Scan for the cell matching the given text and deliver its [x, y] coordinate at center. 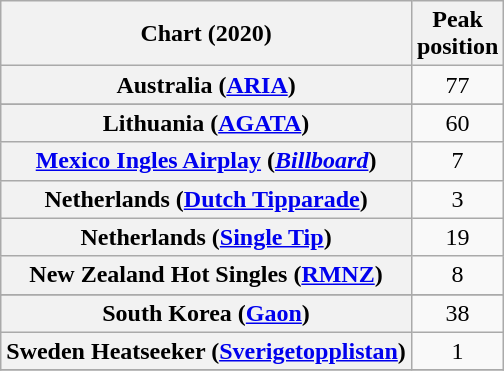
Lithuania (AGATA) [206, 123]
Australia (ARIA) [206, 85]
Netherlands (Dutch Tipparade) [206, 199]
Netherlands (Single Tip) [206, 237]
3 [457, 199]
New Zealand Hot Singles (RMNZ) [206, 275]
Mexico Ingles Airplay (Billboard) [206, 161]
60 [457, 123]
19 [457, 237]
1 [457, 351]
Chart (2020) [206, 34]
Sweden Heatseeker (Sverigetopplistan) [206, 351]
Peakposition [457, 34]
7 [457, 161]
8 [457, 275]
38 [457, 313]
South Korea (Gaon) [206, 313]
77 [457, 85]
